Locate the cell with the specified text and output its [X, Y] center coordinate. 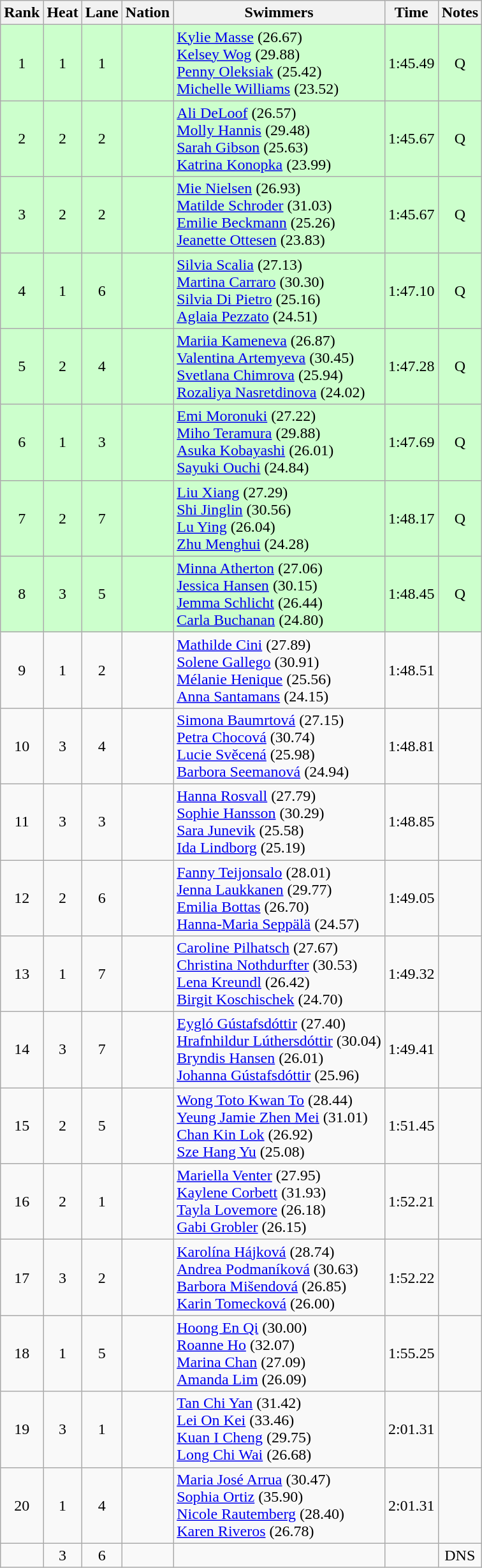
Maria José Arrua (30.47)Sophia Ortiz (35.90)Nicole Rautemberg (28.40)Karen Riveros (26.78) [279, 1505]
16 [22, 1201]
DNS [460, 1555]
17 [22, 1278]
Simona Baumrtová (27.15)Petra Chocová (30.74)Lucie Svěcená (25.98)Barbora Seemanová (24.94) [279, 746]
8 [22, 594]
12 [22, 898]
19 [22, 1430]
Mariia Kameneva (26.87)Valentina Artemyeva (30.45)Svetlana Chimrova (25.94)Rozaliya Nasretdinova (24.02) [279, 366]
1:48.81 [411, 746]
Wong Toto Kwan To (28.44)Yeung Jamie Zhen Mei (31.01)Chan Kin Lok (26.92)Sze Hang Yu (25.08) [279, 1126]
14 [22, 1050]
Eygló Gústafsdóttir (27.40)Hrafnhildur Lúthersdóttir (30.04)Bryndis Hansen (26.01)Johanna Gústafsdóttir (25.96) [279, 1050]
Ali DeLoof (26.57)Molly Hannis (29.48)Sarah Gibson (25.63)Katrina Konopka (23.99) [279, 139]
9 [22, 670]
Fanny Teijonsalo (28.01)Jenna Laukkanen (29.77)Emilia Bottas (26.70)Hanna-Maria Seppälä (24.57) [279, 898]
Nation [147, 13]
Mie Nielsen (26.93)Matilde Schroder (31.03)Emilie Beckmann (25.26)Jeanette Ottesen (23.83) [279, 214]
1:52.22 [411, 1278]
1:48.85 [411, 821]
1:51.45 [411, 1126]
20 [22, 1505]
1:49.41 [411, 1050]
Time [411, 13]
Kylie Masse (26.67)Kelsey Wog (29.88)Penny Oleksiak (25.42)Michelle Williams (23.52) [279, 62]
Mathilde Cini (27.89)Solene Gallego (30.91)Mélanie Henique (25.56)Anna Santamans (24.15) [279, 670]
15 [22, 1126]
13 [22, 974]
Hanna Rosvall (27.79)Sophie Hansson (30.29)Sara Junevik (25.58)Ida Lindborg (25.19) [279, 821]
1:47.10 [411, 291]
Mariella Venter (27.95)Kaylene Corbett (31.93)Tayla Lovemore (26.18)Gabi Grobler (26.15) [279, 1201]
1:45.49 [411, 62]
Minna Atherton (27.06)Jessica Hansen (30.15)Jemma Schlicht (26.44)Carla Buchanan (24.80) [279, 594]
Swimmers [279, 13]
Emi Moronuki (27.22)Miho Teramura (29.88)Asuka Kobayashi (26.01)Sayuki Ouchi (24.84) [279, 443]
Hoong En Qi (30.00)Roanne Ho (32.07)Marina Chan (27.09)Amanda Lim (26.09) [279, 1353]
1:49.32 [411, 974]
10 [22, 746]
Heat [62, 13]
11 [22, 821]
1:48.45 [411, 594]
Liu Xiang (27.29)Shi Jinglin (30.56)Lu Ying (26.04)Zhu Menghui (24.28) [279, 518]
Rank [22, 13]
1:48.51 [411, 670]
1:49.05 [411, 898]
1:55.25 [411, 1353]
18 [22, 1353]
1:47.28 [411, 366]
Notes [460, 13]
1:47.69 [411, 443]
Silvia Scalia (27.13)Martina Carraro (30.30)Silvia Di Pietro (25.16)Aglaia Pezzato (24.51) [279, 291]
Lane [102, 13]
1:52.21 [411, 1201]
Karolína Hájková (28.74)Andrea Podmaníková (30.63)Barbora Mišendová (26.85)Karin Tomecková (26.00) [279, 1278]
1:48.17 [411, 518]
Tan Chi Yan (31.42)Lei On Kei (33.46)Kuan I Cheng (29.75)Long Chi Wai (26.68) [279, 1430]
Caroline Pilhatsch (27.67)Christina Nothdurfter (30.53)Lena Kreundl (26.42)Birgit Koschischek (24.70) [279, 974]
